Return the (X, Y) coordinate for the center point of the cell that contains the specified text.  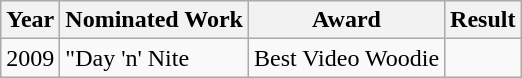
Best Video Woodie (346, 58)
"Day 'n' Nite (154, 58)
Award (346, 20)
Result (483, 20)
2009 (30, 58)
Nominated Work (154, 20)
Year (30, 20)
